For the text-containing cell, return its midpoint in (x, y) coordinate format. 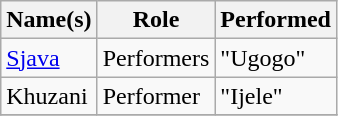
Name(s) (49, 20)
Role (156, 20)
Sjava (49, 58)
"Ijele" (276, 96)
Performed (276, 20)
Performers (156, 58)
Khuzani (49, 96)
Performer (156, 96)
"Ugogo" (276, 58)
